Capture the cell that displays the provided text and extract its [X, Y] central coordinate. 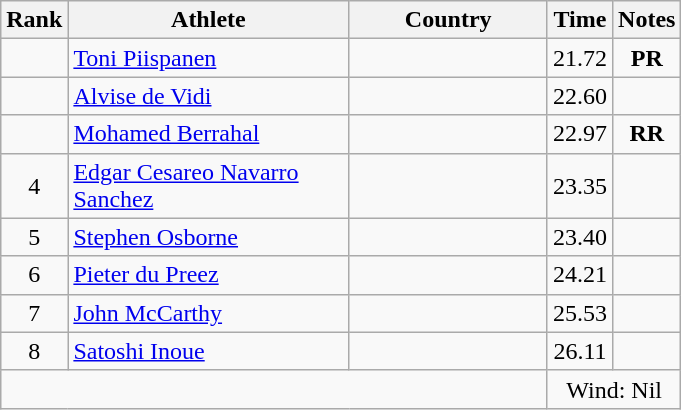
8 [34, 351]
PR [647, 58]
23.35 [580, 186]
Athlete [208, 20]
Country [448, 20]
Alvise de Vidi [208, 96]
Toni Piispanen [208, 58]
24.21 [580, 275]
Time [580, 20]
Stephen Osborne [208, 237]
RR [647, 134]
4 [34, 186]
26.11 [580, 351]
Rank [34, 20]
5 [34, 237]
23.40 [580, 237]
22.60 [580, 96]
Pieter du Preez [208, 275]
Satoshi Inoue [208, 351]
22.97 [580, 134]
Mohamed Berrahal [208, 134]
John McCarthy [208, 313]
Notes [647, 20]
Edgar Cesareo Navarro Sanchez [208, 186]
7 [34, 313]
25.53 [580, 313]
6 [34, 275]
21.72 [580, 58]
Wind: Nil [614, 389]
